Locate the cell with the specified text and output its (x, y) center coordinate. 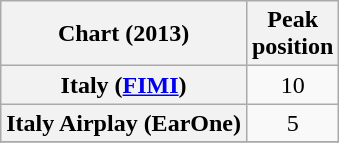
Chart (2013) (124, 34)
Peakposition (292, 34)
10 (292, 85)
Italy (FIMI) (124, 85)
5 (292, 123)
Italy Airplay (EarOne) (124, 123)
